Extract the (X, Y) coordinate from the center of the cell holding the provided text.  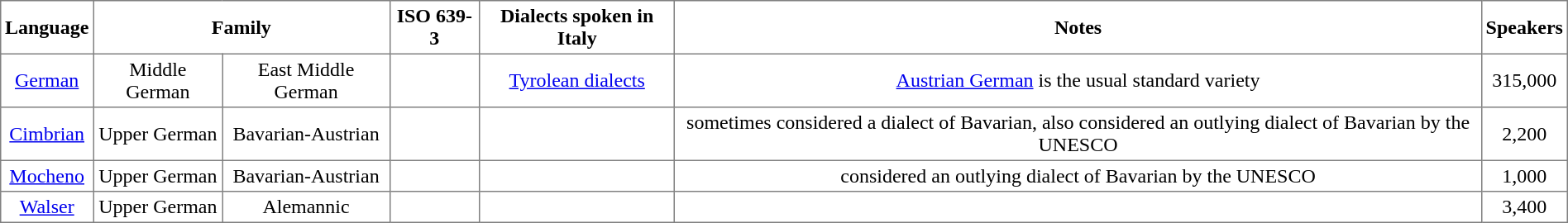
Speakers (1524, 27)
315,000 (1524, 80)
considered an outlying dialect of Bavarian by the UNESCO (1078, 176)
2,200 (1524, 134)
Dialects spoken in Italy (577, 27)
3,400 (1524, 207)
East Middle German (306, 80)
Walser (47, 207)
Alemannic (306, 207)
Middle German (158, 80)
Language (47, 27)
Family (241, 27)
Tyrolean dialects (577, 80)
Cimbrian (47, 134)
1,000 (1524, 176)
Mocheno (47, 176)
ISO 639-3 (435, 27)
sometimes considered a dialect of Bavarian, also considered an outlying dialect of Bavarian by the UNESCO (1078, 134)
Notes (1078, 27)
Austrian German is the usual standard variety (1078, 80)
German (47, 80)
